Return [x, y] of the center of cell containing provided text 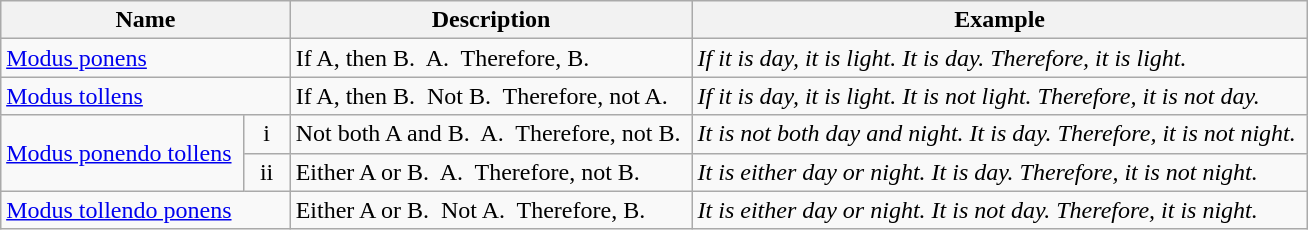
If A, then B. Not B. Therefore, not A. [491, 96]
Either A or B. A. Therefore, not B. [491, 172]
Either A or B. Not A. Therefore, B. [491, 210]
Name [146, 20]
Example [1000, 20]
If it is day, it is light. It is not light. Therefore, it is not day. [1000, 96]
If A, then B. A. Therefore, B. [491, 58]
i [266, 134]
It is either day or night. It is not day. Therefore, it is night. [1000, 210]
Modus ponendo tollens [122, 153]
Modus tollendo ponens [146, 210]
It is either day or night. It is day. Therefore, it is not night. [1000, 172]
Modus tollens [146, 96]
Modus ponens [146, 58]
Description [491, 20]
Not both A and B. A. Therefore, not B. [491, 134]
ii [266, 172]
If it is day, it is light. It is day. Therefore, it is light. [1000, 58]
It is not both day and night. It is day. Therefore, it is not night. [1000, 134]
